Pinpoint the cell where the given text exists, returning its [x, y] midpoint coordinate. 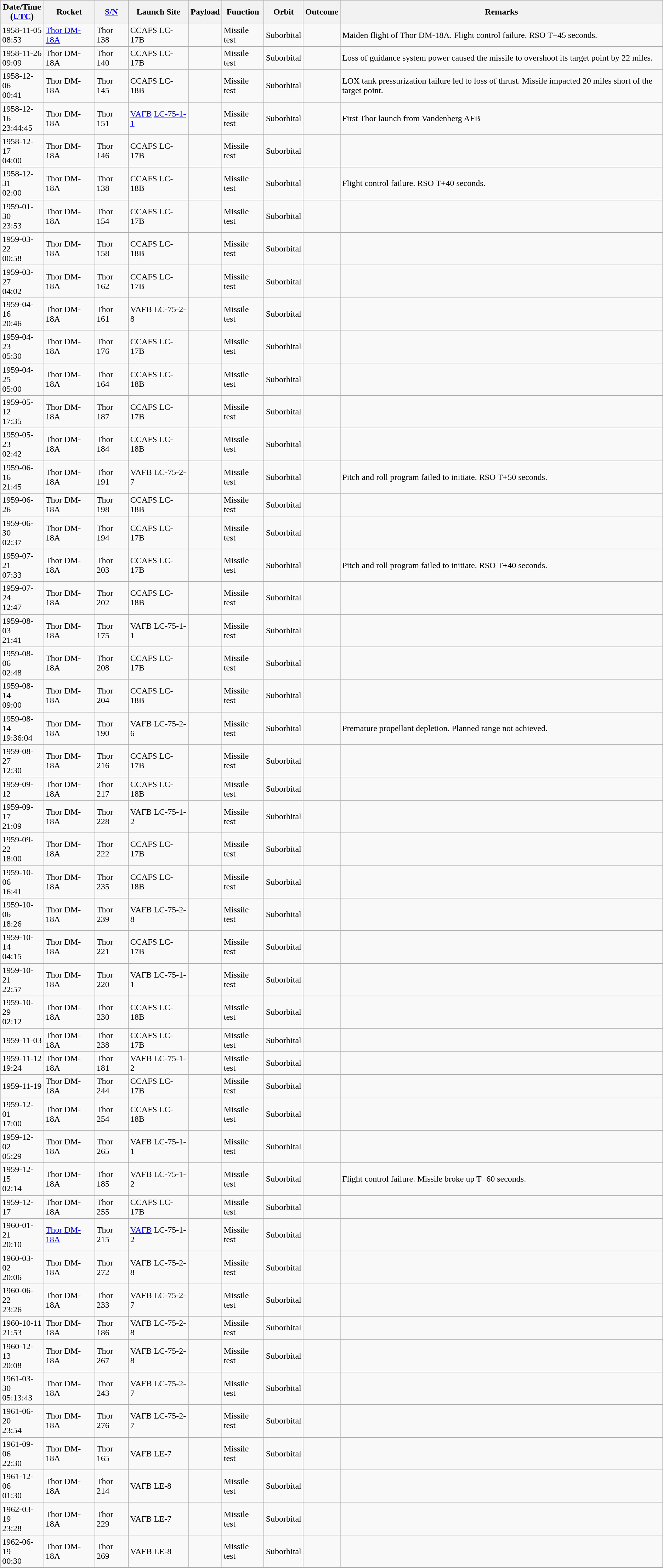
1961-06-2023:54 [22, 1421]
S/N [111, 12]
1960-06-2223:26 [22, 1300]
1959-06-1621:45 [22, 477]
1959-04-1620:46 [22, 314]
Maiden flight of Thor DM-18A. Flight control failure. RSO T+45 seconds. [501, 35]
Thor 176 [111, 346]
Thor 235 [111, 882]
1958-12-1704:00 [22, 151]
1959-06-3002:37 [22, 533]
1959-10-0618:26 [22, 915]
1959-05-1217:35 [22, 412]
1959-03-2200:58 [22, 249]
Thor 187 [111, 412]
Thor 164 [111, 379]
Outcome [322, 12]
Pitch and roll program failed to initiate. RSO T+40 seconds. [501, 565]
Thor 230 [111, 1012]
Thor 217 [111, 788]
Rocket [69, 12]
1962-03-1923:28 [22, 1519]
Thor 191 [111, 477]
1959-09-12 [22, 788]
1959-11-1219:24 [22, 1063]
1959-08-0602:48 [22, 663]
Thor 151 [111, 118]
1959-04-2505:00 [22, 379]
Thor 265 [111, 1147]
1959-09-2218:00 [22, 849]
Thor 243 [111, 1388]
Thor 203 [111, 565]
Thor 181 [111, 1063]
Thor 184 [111, 445]
Thor 140 [111, 58]
1960-03-0220:06 [22, 1267]
1959-08-2712:30 [22, 761]
Thor 208 [111, 663]
Thor 198 [111, 505]
1959-09-1721:09 [22, 816]
Function [243, 12]
Thor 145 [111, 86]
LOX tank pressurization failure led to loss of thrust. Missile impacted 20 miles short of the target point. [501, 86]
1959-10-2902:12 [22, 1012]
1959-08-1409:00 [22, 696]
Thor 221 [111, 947]
1959-12-0117:00 [22, 1114]
Thor 222 [111, 849]
Thor 186 [111, 1328]
Thor 154 [111, 216]
Thor 269 [111, 1551]
1959-07-2412:47 [22, 598]
1960-01-2120:10 [22, 1235]
1959-10-0616:41 [22, 882]
Thor 162 [111, 281]
Thor 267 [111, 1356]
1959-01-3023:53 [22, 216]
1959-11-03 [22, 1040]
Thor 244 [111, 1086]
1959-05-2302:42 [22, 445]
1962-06-1900:30 [22, 1551]
1958-12-0600:41 [22, 86]
Thor 220 [111, 980]
Thor 158 [111, 249]
Flight control failure. RSO T+40 seconds. [501, 183]
1961-12-0601:30 [22, 1486]
1958-12-3102:00 [22, 183]
Date/Time(UTC) [22, 12]
Thor 272 [111, 1267]
Thor 165 [111, 1454]
Flight control failure. Missile broke up T+60 seconds. [501, 1179]
Thor 175 [111, 630]
Thor 190 [111, 728]
1960-12-1320:08 [22, 1356]
Premature propellant depletion. Planned range not achieved. [501, 728]
1959-12-17 [22, 1207]
Thor 238 [111, 1040]
1959-06-26 [22, 505]
1959-11-19 [22, 1086]
1961-09-0622:30 [22, 1454]
1958-11-0508:53 [22, 35]
1959-08-1419:36:04 [22, 728]
Thor 216 [111, 761]
1959-10-2122:57 [22, 980]
1959-03-2704:02 [22, 281]
1959-07-2107:33 [22, 565]
First Thor launch from Vandenberg AFB [501, 118]
Thor 215 [111, 1235]
1959-10-1404:15 [22, 947]
VAFB LC-75-2-6 [158, 728]
Thor 276 [111, 1421]
Thor 185 [111, 1179]
Thor 202 [111, 598]
Remarks [501, 12]
1958-11-2609:09 [22, 58]
1959-12-0205:29 [22, 1147]
Thor 161 [111, 314]
1958-12-1623:44:45 [22, 118]
Thor 255 [111, 1207]
Orbit [283, 12]
Thor 228 [111, 816]
1959-12-1502:14 [22, 1179]
Thor 254 [111, 1114]
Thor 239 [111, 915]
1960-10-1121:53 [22, 1328]
Thor 214 [111, 1486]
1959-04-2305:30 [22, 346]
Thor 233 [111, 1300]
Thor 194 [111, 533]
1959-08-0321:41 [22, 630]
Thor 229 [111, 1519]
Launch Site [158, 12]
1961-03-3005:13:43 [22, 1388]
Thor 146 [111, 151]
Payload [205, 12]
Loss of guidance system power caused the missile to overshoot its target point by 22 miles. [501, 58]
Pitch and roll program failed to initiate. RSO T+50 seconds. [501, 477]
Thor 204 [111, 696]
